Capture the cell that displays the provided text and extract its [x, y] central coordinate. 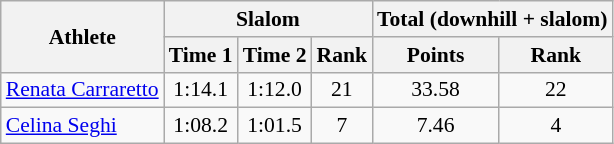
Time 1 [201, 55]
Total (downhill + slalom) [492, 19]
7.46 [436, 126]
33.58 [436, 90]
Renata Carraretto [82, 90]
Celina Seghi [82, 126]
22 [556, 90]
21 [342, 90]
1:08.2 [201, 126]
Athlete [82, 36]
Time 2 [275, 55]
Slalom [268, 19]
1:14.1 [201, 90]
4 [556, 126]
Points [436, 55]
7 [342, 126]
1:12.0 [275, 90]
1:01.5 [275, 126]
